Find where the given text appears and provide that cell's center as (X, Y) coordinate. 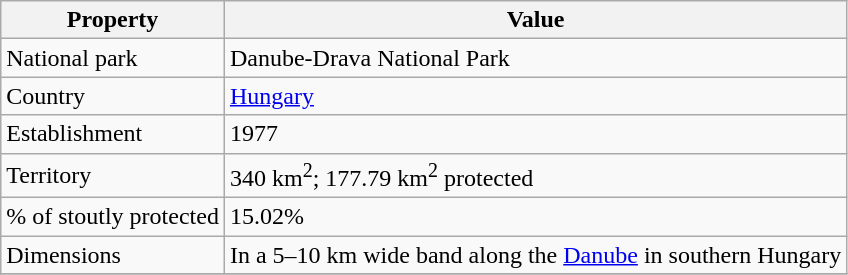
% of stoutly protected (113, 217)
Danube-Drava National Park (535, 58)
Territory (113, 176)
15.02% (535, 217)
Country (113, 96)
Value (535, 20)
Dimensions (113, 255)
Hungary (535, 96)
1977 (535, 134)
Establishment (113, 134)
In a 5–10 km wide band along the Danube in southern Hungary (535, 255)
Property (113, 20)
340 km2; 177.79 km2 protected (535, 176)
National park (113, 58)
